Find where the given text appears and provide that cell's center as (x, y) coordinate. 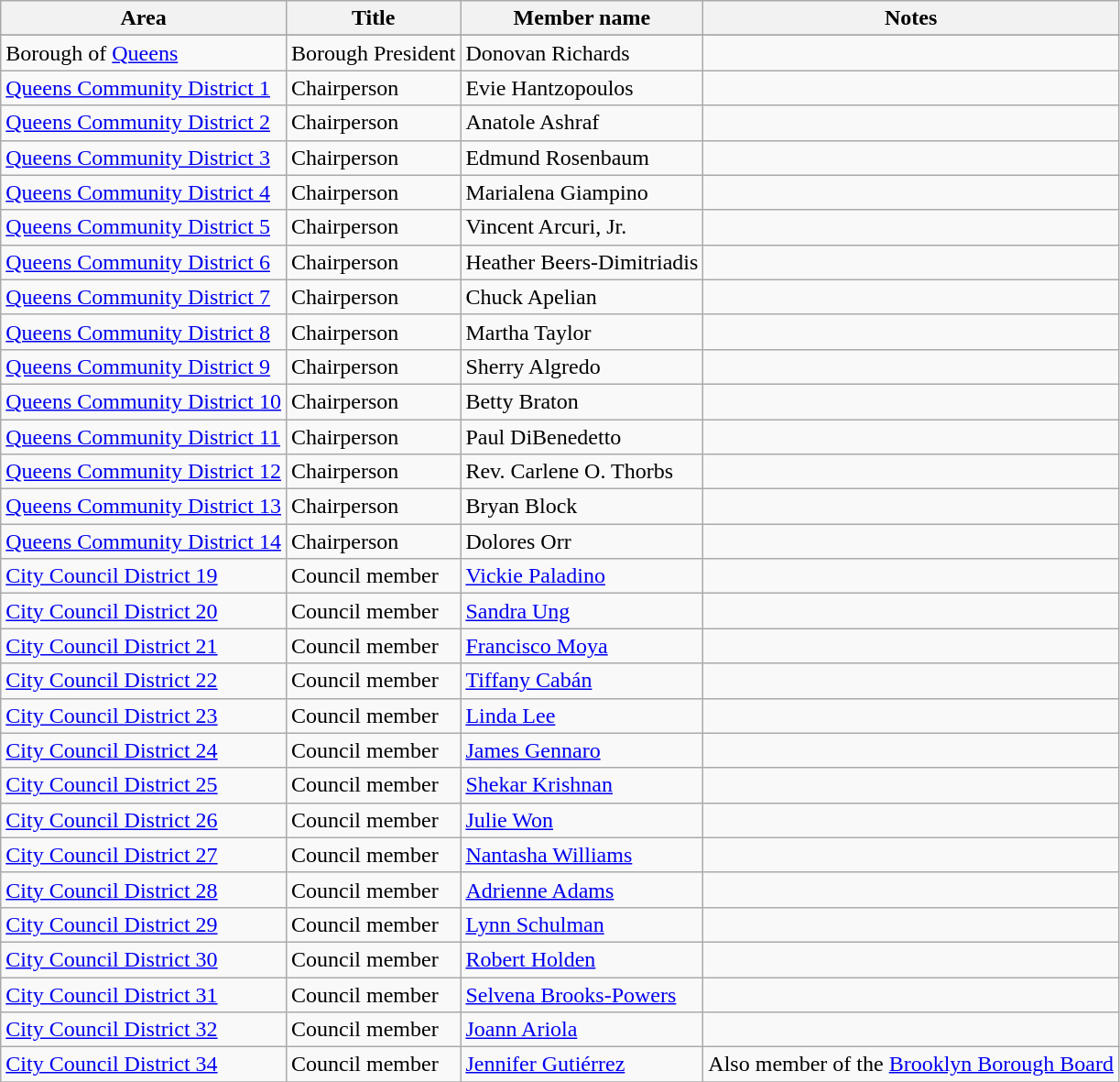
City Council District 30 (144, 959)
Shekar Krishnan (582, 785)
Borough of Queens (144, 53)
Queens Community District 7 (144, 297)
Queens Community District 3 (144, 158)
Bryan Block (582, 507)
Linda Lee (582, 716)
Queens Community District 11 (144, 437)
Martha Taylor (582, 332)
Title (373, 18)
City Council District 31 (144, 994)
Vincent Arcuri, Jr. (582, 227)
Sherry Algredo (582, 366)
City Council District 26 (144, 820)
James Gennaro (582, 750)
Queens Community District 10 (144, 401)
City Council District 28 (144, 890)
Selvena Brooks-Powers (582, 994)
Queens Community District 13 (144, 507)
Vickie Paladino (582, 576)
Edmund Rosenbaum (582, 158)
Sandra Ung (582, 611)
Area (144, 18)
City Council District 20 (144, 611)
Evie Hantzopoulos (582, 88)
City Council District 32 (144, 1030)
Adrienne Adams (582, 890)
Paul DiBenedetto (582, 437)
Notes (911, 18)
City Council District 25 (144, 785)
City Council District 22 (144, 681)
Julie Won (582, 820)
Joann Ariola (582, 1030)
Heather Beers-Dimitriadis (582, 262)
Queens Community District 2 (144, 123)
Betty Braton (582, 401)
Marialena Giampino (582, 192)
Donovan Richards (582, 53)
Queens Community District 9 (144, 366)
Anatole Ashraf (582, 123)
Francisco Moya (582, 646)
Queens Community District 12 (144, 472)
Queens Community District 1 (144, 88)
City Council District 27 (144, 855)
Queens Community District 14 (144, 541)
Jennifer Gutiérrez (582, 1065)
City Council District 34 (144, 1065)
Queens Community District 5 (144, 227)
Also member of the Brooklyn Borough Board (911, 1065)
Nantasha Williams (582, 855)
Dolores Orr (582, 541)
City Council District 24 (144, 750)
Tiffany Cabán (582, 681)
Rev. Carlene O. Thorbs (582, 472)
Robert Holden (582, 959)
Member name (582, 18)
City Council District 21 (144, 646)
Borough President (373, 53)
Queens Community District 6 (144, 262)
Chuck Apelian (582, 297)
Queens Community District 4 (144, 192)
Lynn Schulman (582, 924)
Queens Community District 8 (144, 332)
City Council District 29 (144, 924)
City Council District 23 (144, 716)
City Council District 19 (144, 576)
